Capture the cell that displays the provided text and extract its [X, Y] central coordinate. 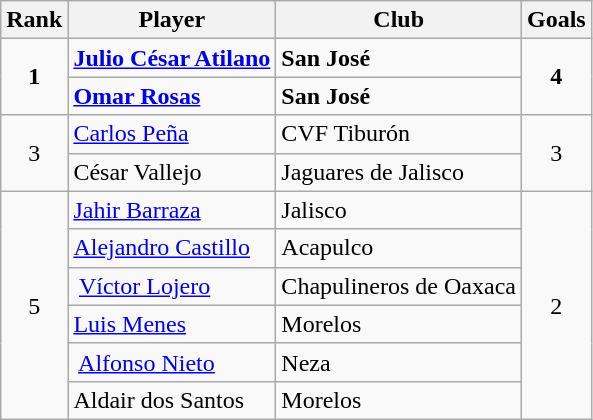
Alfonso Nieto [172, 362]
5 [34, 305]
Luis Menes [172, 324]
Rank [34, 20]
Julio César Atilano [172, 58]
Alejandro Castillo [172, 248]
César Vallejo [172, 172]
Jaguares de Jalisco [399, 172]
1 [34, 77]
CVF Tiburón [399, 134]
Omar Rosas [172, 96]
Goals [556, 20]
2 [556, 305]
Jahir Barraza [172, 210]
Jalisco [399, 210]
Player [172, 20]
Acapulco [399, 248]
Chapulineros de Oaxaca [399, 286]
Neza [399, 362]
Club [399, 20]
4 [556, 77]
Víctor Lojero [172, 286]
Aldair dos Santos [172, 400]
Carlos Peña [172, 134]
